Identify which cell holds the provided text, then report its [x, y] central coordinate. 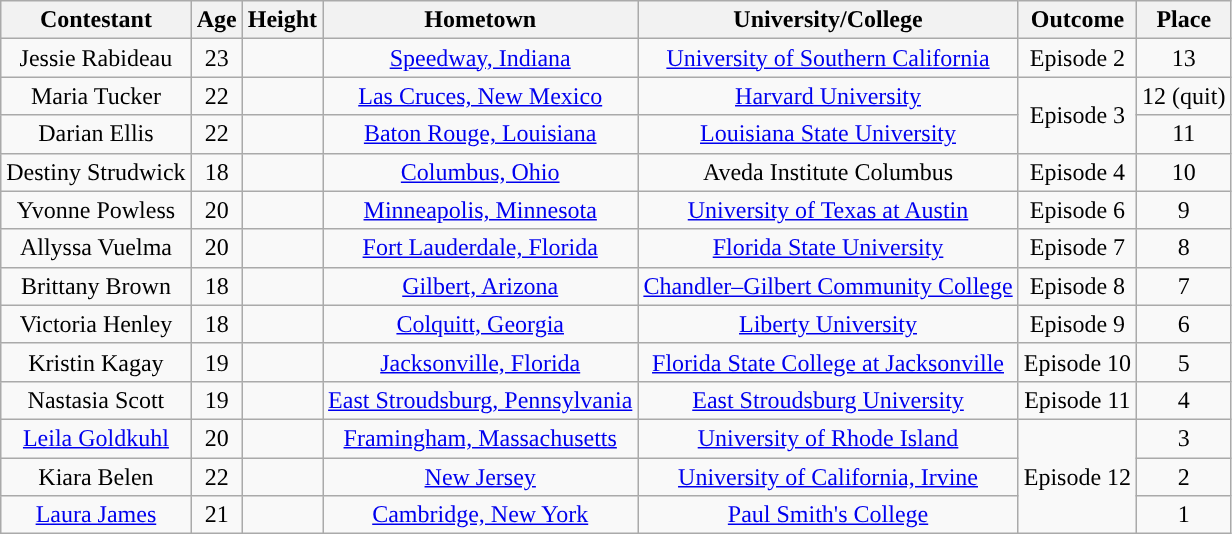
Kiara Belen [96, 477]
Liberty University [828, 324]
4 [1184, 400]
Episode 10 [1077, 362]
Brittany Brown [96, 286]
Destiny Strudwick [96, 172]
Episode 7 [1077, 248]
Kristin Kagay [96, 362]
3 [1184, 438]
Episode 11 [1077, 400]
Colquitt, Georgia [480, 324]
Episode 8 [1077, 286]
Florida State University [828, 248]
University of California, Irvine [828, 477]
Episode 9 [1077, 324]
Episode 12 [1077, 476]
Episode 4 [1077, 172]
Leila Goldkuhl [96, 438]
Florida State College at Jacksonville [828, 362]
Episode 2 [1077, 58]
New Jersey [480, 477]
Victoria Henley [96, 324]
Baton Rouge, Louisiana [480, 134]
6 [1184, 324]
1 [1184, 515]
Jessie Rabideau [96, 58]
Episode 3 [1077, 115]
Speedway, Indiana [480, 58]
East Stroudsburg University [828, 400]
Framingham, Massachusetts [480, 438]
Jacksonville, Florida [480, 362]
23 [216, 58]
2 [1184, 477]
Contestant [96, 20]
8 [1184, 248]
12 (quit) [1184, 96]
Maria Tucker [96, 96]
7 [1184, 286]
Nastasia Scott [96, 400]
Laura James [96, 515]
Age [216, 20]
Gilbert, Arizona [480, 286]
9 [1184, 210]
Fort Lauderdale, Florida [480, 248]
Outcome [1077, 20]
Paul Smith's College [828, 515]
Columbus, Ohio [480, 172]
University of Southern California [828, 58]
University of Rhode Island [828, 438]
10 [1184, 172]
Chandler–Gilbert Community College [828, 286]
Height [282, 20]
Episode 6 [1077, 210]
East Stroudsburg, Pennsylvania [480, 400]
Harvard University [828, 96]
5 [1184, 362]
University/College [828, 20]
11 [1184, 134]
Darian Ellis [96, 134]
Yvonne Powless [96, 210]
University of Texas at Austin [828, 210]
Place [1184, 20]
Allyssa Vuelma [96, 248]
Aveda Institute Columbus [828, 172]
Louisiana State University [828, 134]
Las Cruces, New Mexico [480, 96]
21 [216, 515]
Minneapolis, Minnesota [480, 210]
13 [1184, 58]
Hometown [480, 20]
Cambridge, New York [480, 515]
